For the text-containing cell, return its midpoint in (x, y) coordinate format. 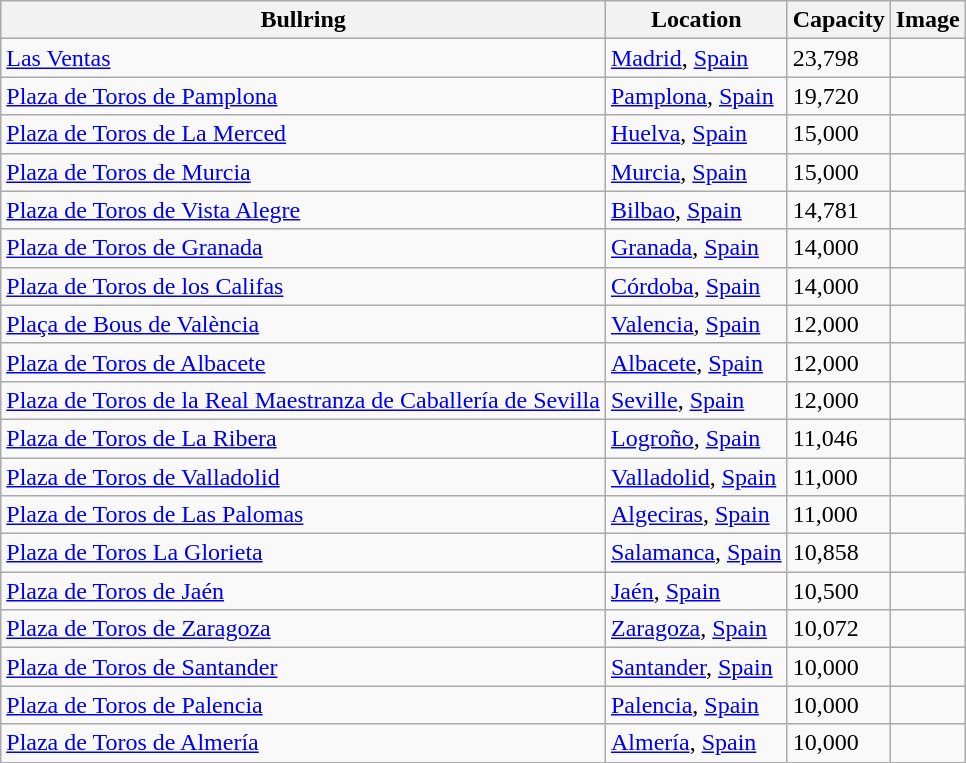
10,858 (838, 553)
Murcia, Spain (696, 172)
Plaza de Toros de Santander (304, 667)
Plaza de Toros de Las Palomas (304, 515)
Algeciras, Spain (696, 515)
Plaça de Bous de València (304, 324)
Plaza de Toros de La Ribera (304, 438)
Plaza de Toros de Palencia (304, 705)
Plaza de Toros de Jaén (304, 591)
Salamanca, Spain (696, 553)
Location (696, 20)
Plaza de Toros de Vista Alegre (304, 210)
Pamplona, Spain (696, 96)
19,720 (838, 96)
Plaza de Toros de Albacete (304, 362)
Valencia, Spain (696, 324)
Valladolid, Spain (696, 477)
Plaza de Toros de Valladolid (304, 477)
Plaza de Toros de La Merced (304, 134)
Plaza de Toros de Granada (304, 248)
Plaza de Toros de Zaragoza (304, 629)
Córdoba, Spain (696, 286)
Santander, Spain (696, 667)
Huelva, Spain (696, 134)
Albacete, Spain (696, 362)
Seville, Spain (696, 400)
Palencia, Spain (696, 705)
Madrid, Spain (696, 58)
Bullring (304, 20)
Almería, Spain (696, 743)
Bilbao, Spain (696, 210)
10,500 (838, 591)
Plaza de Toros La Glorieta (304, 553)
Capacity (838, 20)
10,072 (838, 629)
11,046 (838, 438)
Zaragoza, Spain (696, 629)
Plaza de Toros de la Real Maestranza de Caballería de Sevilla (304, 400)
Logroño, Spain (696, 438)
Plaza de Toros de Pamplona (304, 96)
Granada, Spain (696, 248)
23,798 (838, 58)
Image (928, 20)
Plaza de Toros de Murcia (304, 172)
Las Ventas (304, 58)
Jaén, Spain (696, 591)
Plaza de Toros de Almería (304, 743)
14,781 (838, 210)
Plaza de Toros de los Califas (304, 286)
